Return the [X, Y] coordinate for the center point of the cell that contains the specified text.  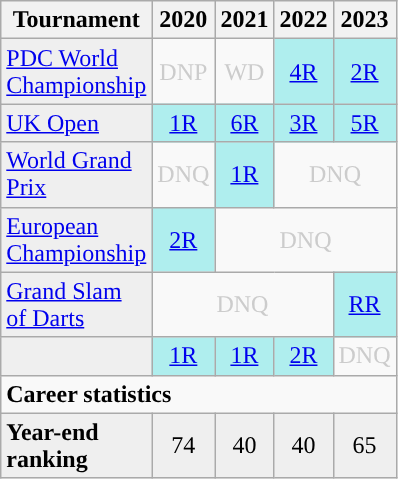
3R [304, 123]
2021 [244, 20]
4R [304, 72]
5R [364, 123]
2022 [304, 20]
65 [364, 446]
DNP [184, 72]
Grand Slam of Darts [76, 304]
European Championship [76, 240]
PDC World Championship [76, 72]
RR [364, 304]
UK Open [76, 123]
Tournament [76, 20]
2023 [364, 20]
World Grand Prix [76, 174]
Career statistics [198, 394]
6R [244, 123]
Year-end ranking [76, 446]
2020 [184, 20]
WD [244, 72]
74 [184, 446]
